For the text-containing cell, return its midpoint in [x, y] coordinate format. 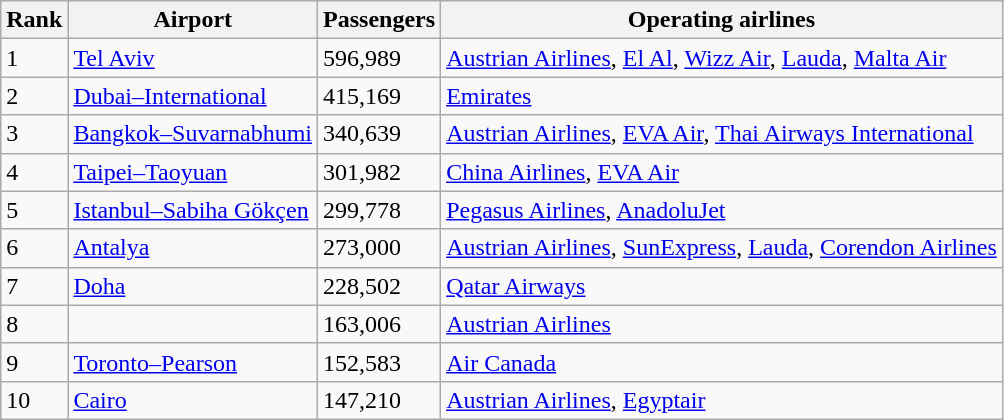
Qatar Airways [722, 286]
Austrian Airlines, SunExpress, Lauda, Corendon Airlines [722, 248]
10 [34, 400]
Taipei–Taoyuan [193, 172]
1 [34, 58]
Passengers [380, 20]
163,006 [380, 324]
299,778 [380, 210]
4 [34, 172]
5 [34, 210]
Cairo [193, 400]
Rank [34, 20]
Toronto–Pearson [193, 362]
China Airlines, EVA Air [722, 172]
8 [34, 324]
596,989 [380, 58]
Dubai–International [193, 96]
Austrian Airlines, EVA Air, Thai Airways International [722, 134]
Emirates [722, 96]
Tel Aviv [193, 58]
228,502 [380, 286]
Bangkok–Suvarnabhumi [193, 134]
Operating airlines [722, 20]
Istanbul–Sabiha Gökçen [193, 210]
Austrian Airlines, Egyptair [722, 400]
152,583 [380, 362]
Airport [193, 20]
3 [34, 134]
9 [34, 362]
Air Canada [722, 362]
340,639 [380, 134]
2 [34, 96]
Austrian Airlines, El Al, Wizz Air, Lauda, Malta Air [722, 58]
147,210 [380, 400]
7 [34, 286]
415,169 [380, 96]
Doha [193, 286]
273,000 [380, 248]
Antalya [193, 248]
Austrian Airlines [722, 324]
301,982 [380, 172]
6 [34, 248]
Pegasus Airlines, AnadoluJet [722, 210]
